Return (X, Y) of the center of cell containing provided text 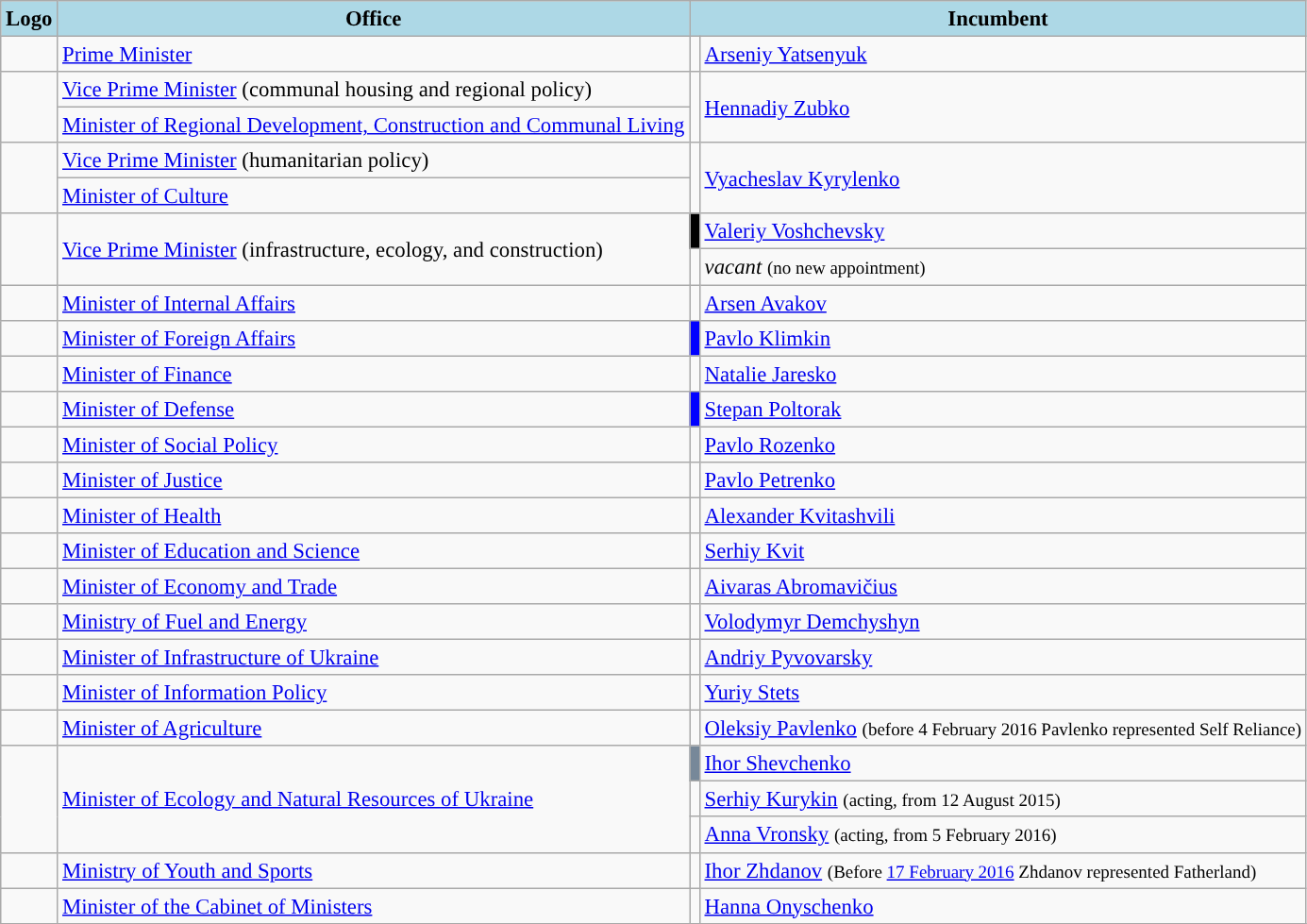
Minister of Internal Affairs (374, 303)
vacant (no new appointment) (1002, 267)
Minister of Ecology and Natural Resources of Ukraine (374, 798)
Vice Prime Minister (infrastructure, ecology, and construction) (374, 249)
Alexander Kvitashvili (1002, 515)
Minister of Culture (374, 196)
Hanna Onyschenko (1002, 906)
Minister of Justice (374, 480)
Minister of Education and Science (374, 551)
Valeriy Voshchevsky (1002, 231)
Vice Prime Minister (humanitarian policy) (374, 160)
Serhiy Kurykin (acting, from 12 August 2015) (1002, 799)
Arsen Avakov (1002, 303)
Minister of Defense (374, 409)
Vyacheslav Kyrylenko (1002, 177)
Volodymyr Demchyshyn (1002, 622)
Minister of Foreign Affairs (374, 338)
Arseniy Yatsenyuk (1002, 55)
Ihor Zhdanov (Before 17 February 2016 Zhdanov represented Fatherland) (1002, 870)
Minister of Social Policy (374, 445)
Minister of Economy and Trade (374, 586)
Hennadiy Zubko (1002, 108)
Incumbent (998, 19)
Minister of Infrastructure of Ukraine (374, 658)
Andriy Pyvovarsky (1002, 658)
Minister of Health (374, 515)
Prime Minister (374, 55)
Natalie Jaresko (1002, 374)
Office (374, 19)
Pavlo Rozenko (1002, 445)
Serhiy Kvit (1002, 551)
Oleksiy Pavlenko (before 4 February 2016 Pavlenko represented Self Reliance) (1002, 729)
Yuriy Stets (1002, 693)
Pavlo Petrenko (1002, 480)
Ministry of Fuel and Energy (374, 622)
Ministry of Youth and Sports (374, 870)
Minister of Agriculture (374, 729)
Anna Vronsky (acting, from 5 February 2016) (1002, 835)
Ihor Shevchenko (1002, 764)
Aivaras Abromavičius (1002, 586)
Pavlo Klimkin (1002, 338)
Minister of the Cabinet of Ministers (374, 906)
Vice Prime Minister (communal housing and regional policy) (374, 90)
Logo (29, 19)
Minister of Information Policy (374, 693)
Stepan Poltorak (1002, 409)
Minister of Regional Development, Construction and Communal Living (374, 126)
Minister of Finance (374, 374)
